Capture the cell that displays the provided text and extract its [X, Y] central coordinate. 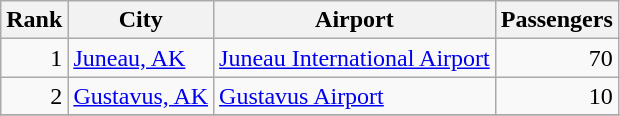
Gustavus, AK [141, 96]
Juneau, AK [141, 58]
2 [34, 96]
City [141, 20]
Juneau International Airport [355, 58]
Airport [355, 20]
1 [34, 58]
Rank [34, 20]
Gustavus Airport [355, 96]
10 [556, 96]
Passengers [556, 20]
70 [556, 58]
